Locate the cell with the specified text and output its [x, y] center coordinate. 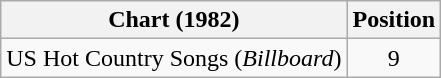
Position [394, 20]
Chart (1982) [174, 20]
9 [394, 58]
US Hot Country Songs (Billboard) [174, 58]
